Find where the given text appears and provide that cell's center as (x, y) coordinate. 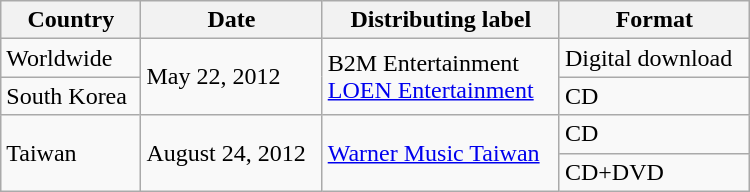
Date (232, 20)
Country (71, 20)
August 24, 2012 (232, 153)
CD+DVD (654, 172)
Digital download (654, 58)
Warner Music Taiwan (440, 153)
Worldwide (71, 58)
Distributing label (440, 20)
Format (654, 20)
Taiwan (71, 153)
South Korea (71, 96)
May 22, 2012 (232, 77)
B2M EntertainmentLOEN Entertainment (440, 77)
